Capture the cell that displays the provided text and extract its [x, y] central coordinate. 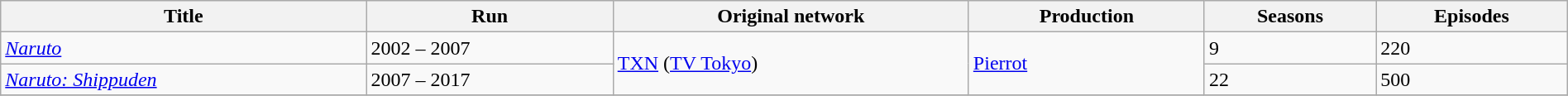
500 [1472, 79]
2007 – 2017 [490, 79]
Pierrot [1087, 64]
Naruto [184, 48]
Run [490, 17]
220 [1472, 48]
TXN (TV Tokyo) [791, 64]
2002 – 2007 [490, 48]
Original network [791, 17]
22 [1290, 79]
9 [1290, 48]
Production [1087, 17]
Naruto: Shippuden [184, 79]
Episodes [1472, 17]
Seasons [1290, 17]
Title [184, 17]
